For the text-containing cell, return its midpoint in [x, y] coordinate format. 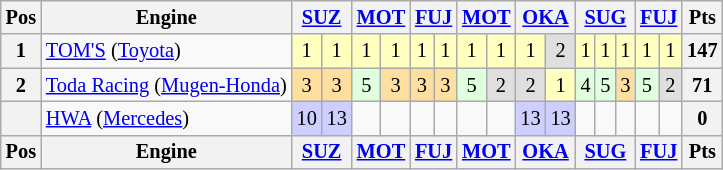
TOM'S (Toyota) [166, 51]
71 [702, 85]
147 [702, 51]
10 [307, 118]
0 [702, 118]
Toda Racing (Mugen-Honda) [166, 85]
4 [586, 85]
HWA (Mercedes) [166, 118]
